From the cell containing the given text, extract its center point as (X, Y) coordinate. 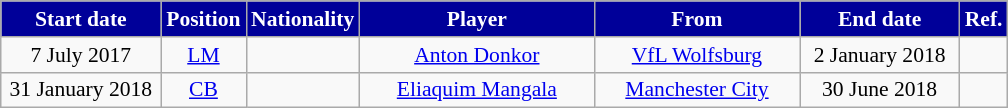
Player (476, 19)
CB (204, 90)
30 June 2018 (880, 90)
VfL Wolfsburg (696, 55)
Eliaquim Mangala (476, 90)
From (696, 19)
Start date (81, 19)
Nationality (302, 19)
Position (204, 19)
End date (880, 19)
31 January 2018 (81, 90)
7 July 2017 (81, 55)
LM (204, 55)
Ref. (984, 19)
Manchester City (696, 90)
2 January 2018 (880, 55)
Anton Donkor (476, 55)
